Scan for the cell matching the given text and deliver its (x, y) coordinate at center. 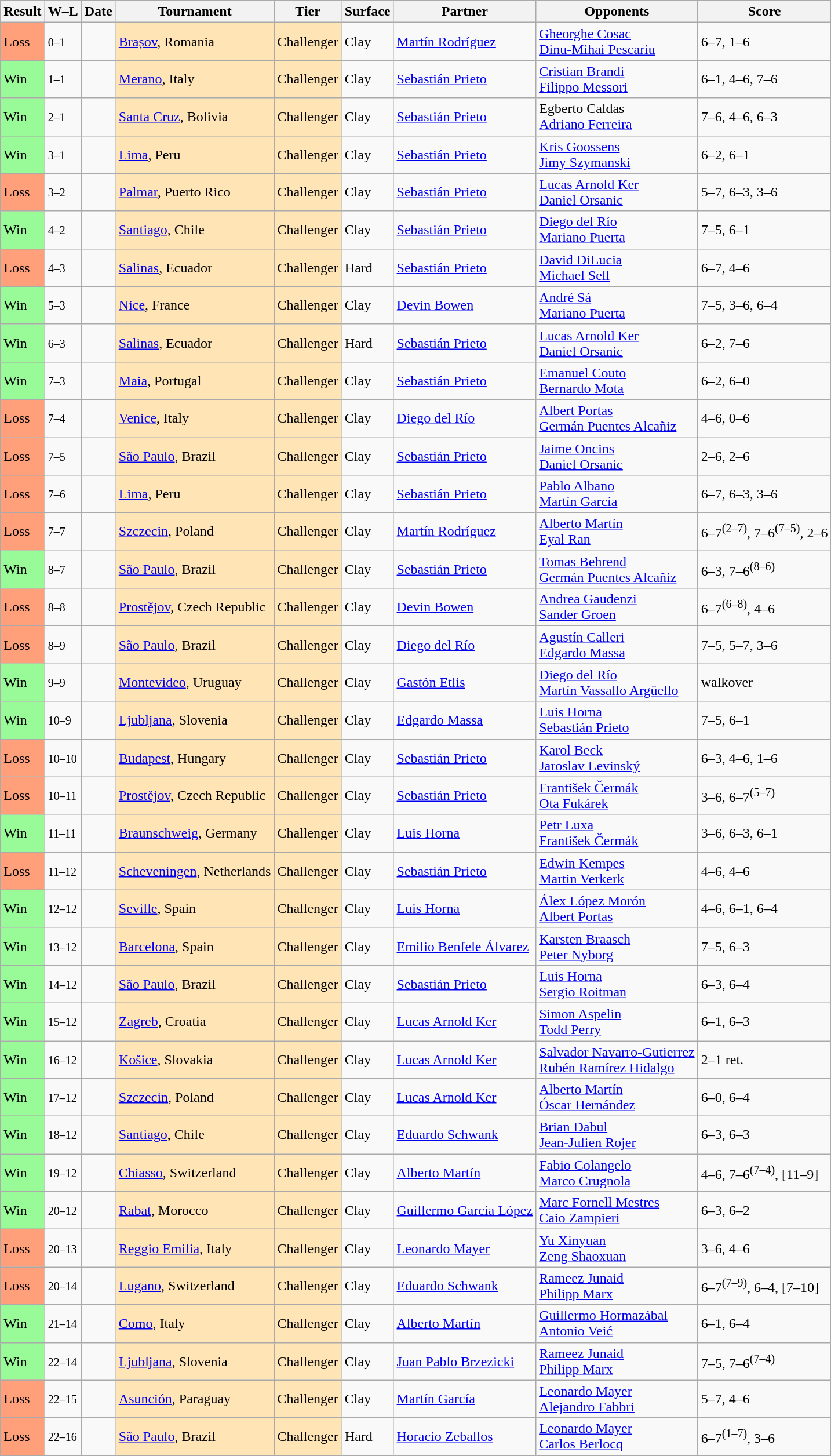
13–12 (63, 946)
Como, Italy (195, 1324)
7–5 (63, 456)
6–2, 6–1 (764, 154)
Reggio Emilia, Italy (195, 1248)
0–1 (63, 42)
Juan Pablo Brzezicki (465, 1361)
18–12 (63, 1135)
Scheveningen, Netherlands (195, 871)
Result (23, 12)
Leonardo Mayer Alejandro Fabbri (617, 1399)
20–13 (63, 1248)
Nice, France (195, 305)
Jaime Oncins Daniel Orsanic (617, 456)
Santa Cruz, Bolivia (195, 117)
6–3, 7–6(8–6) (764, 569)
Petr Luxa František Čermák (617, 833)
Albert Portas Germán Puentes Alcañiz (617, 418)
Barcelona, Spain (195, 946)
6–2, 6–0 (764, 380)
7–5, 6–3 (764, 946)
André Sá Mariano Puerta (617, 305)
17–12 (63, 1098)
7–4 (63, 418)
7–5, 3–6, 6–4 (764, 305)
Košice, Slovakia (195, 1060)
Marc Fornell Mestres Caio Zampieri (617, 1210)
Yu Xinyuan Zeng Shaoxuan (617, 1248)
Rabat, Morocco (195, 1210)
Opponents (617, 12)
Kris Goossens Jimy Szymanski (617, 154)
Zagreb, Croatia (195, 1021)
6–3, 6–3 (764, 1135)
Tomas Behrend Germán Puentes Alcañiz (617, 569)
Emilio Benfele Álvarez (465, 946)
4–3 (63, 268)
Karol Beck Jaroslav Levinský (617, 758)
4–6, 7–6(7–4), [11–9] (764, 1173)
10–11 (63, 795)
4–2 (63, 230)
16–12 (63, 1060)
Tier (308, 12)
2–1 (63, 117)
22–14 (63, 1361)
12–12 (63, 909)
4–6, 6–1, 6–4 (764, 909)
8–9 (63, 645)
Montevideo, Uruguay (195, 683)
Brașov, Romania (195, 42)
6–7(1–7), 3–6 (764, 1436)
6–3, 6–4 (764, 984)
20–12 (63, 1210)
Álex López Morón Albert Portas (617, 909)
Pablo Albano Martín García (617, 494)
22–16 (63, 1436)
6–7, 1–6 (764, 42)
Gastón Etlis (465, 683)
Diego del Río Mariano Puerta (617, 230)
7–3 (63, 380)
Maia, Portugal (195, 380)
1–1 (63, 79)
Salvador Navarro-Gutierrez Rubén Ramírez Hidalgo (617, 1060)
Martín García (465, 1399)
Luis Horna Sergio Roitman (617, 984)
6–2, 7–6 (764, 343)
František Čermák Ota Fukárek (617, 795)
6–0, 6–4 (764, 1098)
Guillermo García López (465, 1210)
Karsten Braasch Peter Nyborg (617, 946)
4–6, 0–6 (764, 418)
Simon Aspelin Todd Perry (617, 1021)
3–2 (63, 192)
Edgardo Massa (465, 720)
Date (99, 12)
Asunción, Paraguay (195, 1399)
6–7(6–8), 4–6 (764, 607)
Tournament (195, 12)
6–1, 6–3 (764, 1021)
3–6, 6–7(5–7) (764, 795)
7–6, 4–6, 6–3 (764, 117)
Surface (367, 12)
Alberto Martín Eyal Ran (617, 532)
Seville, Spain (195, 909)
14–12 (63, 984)
6–1, 6–4 (764, 1324)
7–7 (63, 532)
5–3 (63, 305)
5–7, 4–6 (764, 1399)
6–7, 6–3, 3–6 (764, 494)
Horacio Zeballos (465, 1436)
Palmar, Puerto Rico (195, 192)
6–7(7–9), 6–4, [7–10] (764, 1286)
2–1 ret. (764, 1060)
4–6, 4–6 (764, 871)
Diego del Río Martín Vassallo Argüello (617, 683)
7–6 (63, 494)
Leonardo Mayer (465, 1248)
Merano, Italy (195, 79)
10–9 (63, 720)
19–12 (63, 1173)
6–3, 4–6, 1–6 (764, 758)
7–5, 7–6(7–4) (764, 1361)
9–9 (63, 683)
Chiasso, Switzerland (195, 1173)
5–7, 6–3, 3–6 (764, 192)
22–15 (63, 1399)
Lugano, Switzerland (195, 1286)
7–5, 5–7, 3–6 (764, 645)
Alberto Martín Óscar Hernández (617, 1098)
Braunschweig, Germany (195, 833)
6–3 (63, 343)
2–6, 2–6 (764, 456)
Leonardo Mayer Carlos Berlocq (617, 1436)
3–6, 4–6 (764, 1248)
20–14 (63, 1286)
Score (764, 12)
W–L (63, 12)
Andrea Gaudenzi Sander Groen (617, 607)
11–11 (63, 833)
15–12 (63, 1021)
Fabio Colangelo Marco Crugnola (617, 1173)
Budapest, Hungary (195, 758)
Luis Horna Sebastián Prieto (617, 720)
6–3, 6–2 (764, 1210)
8–8 (63, 607)
10–10 (63, 758)
3–1 (63, 154)
21–14 (63, 1324)
Agustín Calleri Edgardo Massa (617, 645)
8–7 (63, 569)
Partner (465, 12)
Gheorghe Cosac Dinu-Mihai Pescariu (617, 42)
Guillermo Hormazábal Antonio Veić (617, 1324)
Brian Dabul Jean-Julien Rojer (617, 1135)
Venice, Italy (195, 418)
6–1, 4–6, 7–6 (764, 79)
3–6, 6–3, 6–1 (764, 833)
11–12 (63, 871)
Emanuel Couto Bernardo Mota (617, 380)
Edwin Kempes Martin Verkerk (617, 871)
6–7(2–7), 7–6(7–5), 2–6 (764, 532)
David DiLucia Michael Sell (617, 268)
6–7, 4–6 (764, 268)
Egberto Caldas Adriano Ferreira (617, 117)
walkover (764, 683)
Cristian Brandi Filippo Messori (617, 79)
